Pinpoint the cell where the given text exists, returning its [x, y] midpoint coordinate. 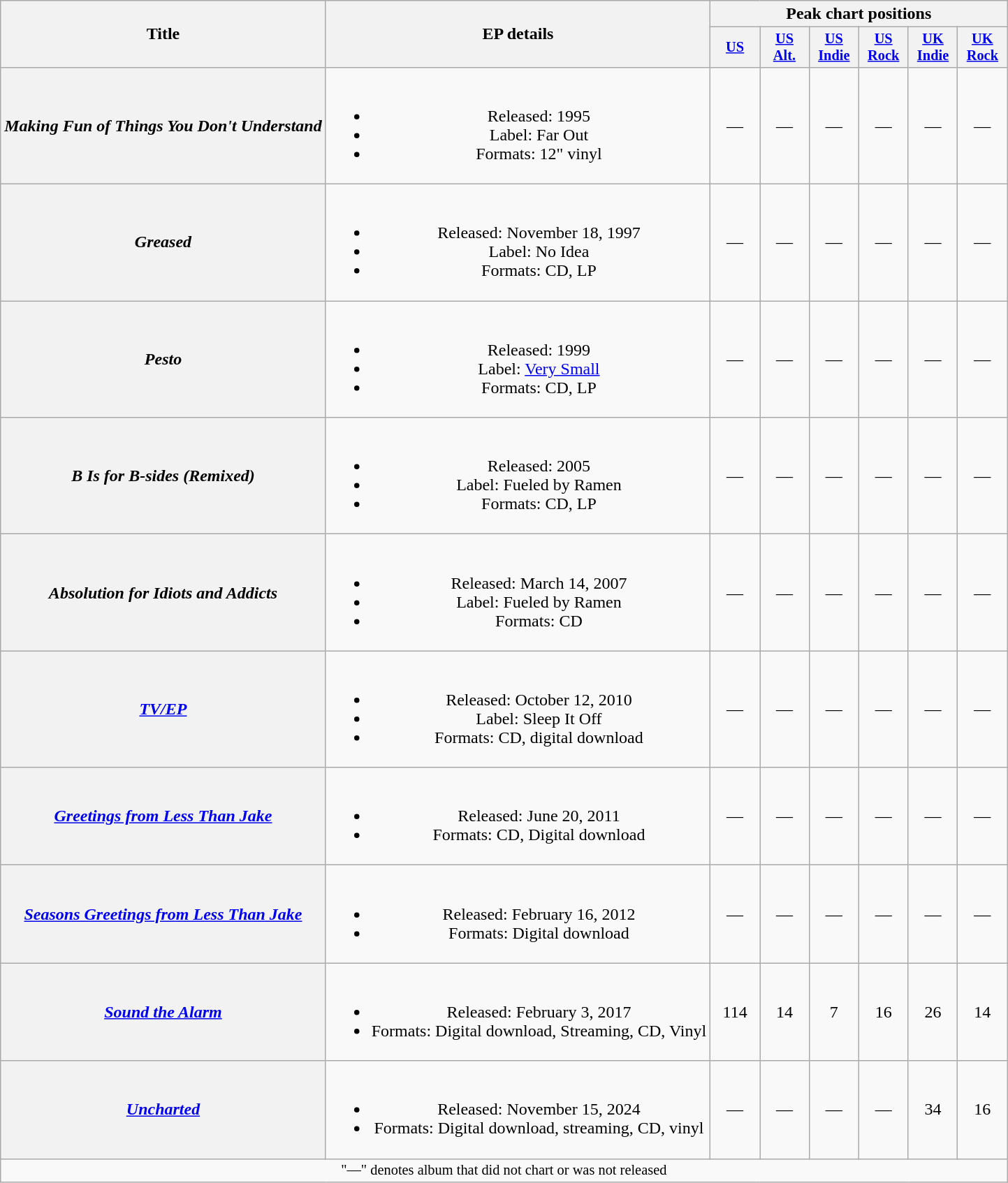
TV/EP [163, 710]
Released: February 3, 2017Formats: Digital download, Streaming, CD, Vinyl [518, 1012]
Making Fun of Things You Don't Understand [163, 126]
"—" denotes album that did not chart or was not released [504, 1170]
114 [735, 1012]
Released: March 14, 2007Label: Fueled by RamenFormats: CD [518, 592]
Absolution for Idiots and Addicts [163, 592]
US [735, 47]
USIndie [834, 47]
Released: October 12, 2010Label: Sleep It OffFormats: CD, digital download [518, 710]
Seasons Greetings from Less Than Jake [163, 914]
Released: November 15, 2024Formats: Digital download, streaming, CD, vinyl [518, 1110]
Greased [163, 243]
Released: 1995Label: Far OutFormats: 12" vinyl [518, 126]
Pesto [163, 359]
Released: February 16, 2012Formats: Digital download [518, 914]
Released: November 18, 1997Label: No IdeaFormats: CD, LP [518, 243]
Greetings from Less Than Jake [163, 816]
26 [933, 1012]
Peak chart positions [859, 14]
B Is for B-sides (Remixed) [163, 476]
EP details [518, 34]
UKRock [982, 47]
34 [933, 1110]
Released: 1999Label: Very SmallFormats: CD, LP [518, 359]
7 [834, 1012]
Released: June 20, 2011Formats: CD, Digital download [518, 816]
Sound the Alarm [163, 1012]
USAlt. [785, 47]
Uncharted [163, 1110]
Released: 2005Label: Fueled by RamenFormats: CD, LP [518, 476]
Title [163, 34]
UKIndie [933, 47]
USRock [883, 47]
